Identify which cell holds the provided text, then report its (x, y) central coordinate. 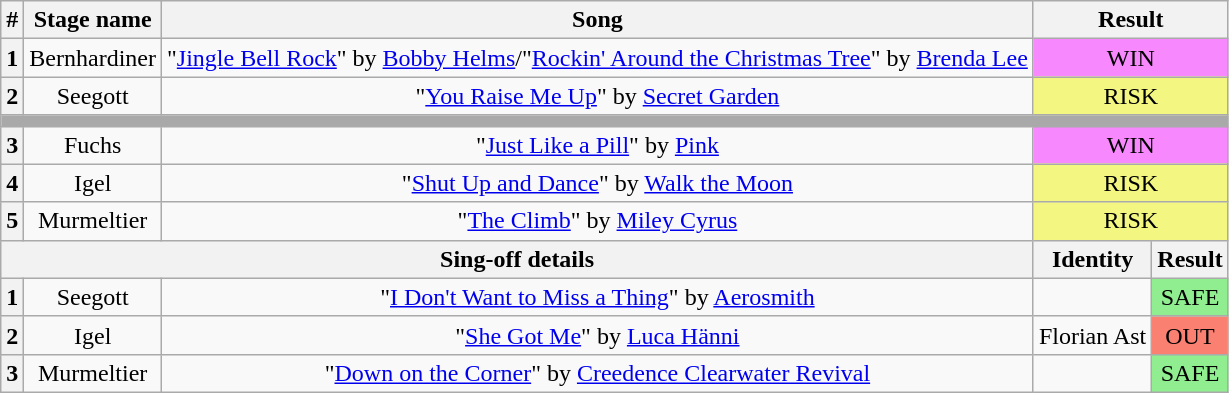
"She Got Me" by Luca Hänni (597, 335)
Identity (1092, 259)
"Down on the Corner" by Creedence Clearwater Revival (597, 373)
Stage name (93, 20)
"The Climb" by Miley Cyrus (597, 221)
"You Raise Me Up" by Secret Garden (597, 96)
Florian Ast (1092, 335)
5 (12, 221)
Sing-off details (518, 259)
OUT (1190, 335)
"Just Like a Pill" by Pink (597, 145)
Song (597, 20)
Fuchs (93, 145)
4 (12, 183)
"I Don't Want to Miss a Thing" by Aerosmith (597, 297)
# (12, 20)
"Jingle Bell Rock" by Bobby Helms/"Rockin' Around the Christmas Tree" by Brenda Lee (597, 58)
Bernhardiner (93, 58)
"Shut Up and Dance" by Walk the Moon (597, 183)
